Capture the cell that displays the provided text and extract its [X, Y] central coordinate. 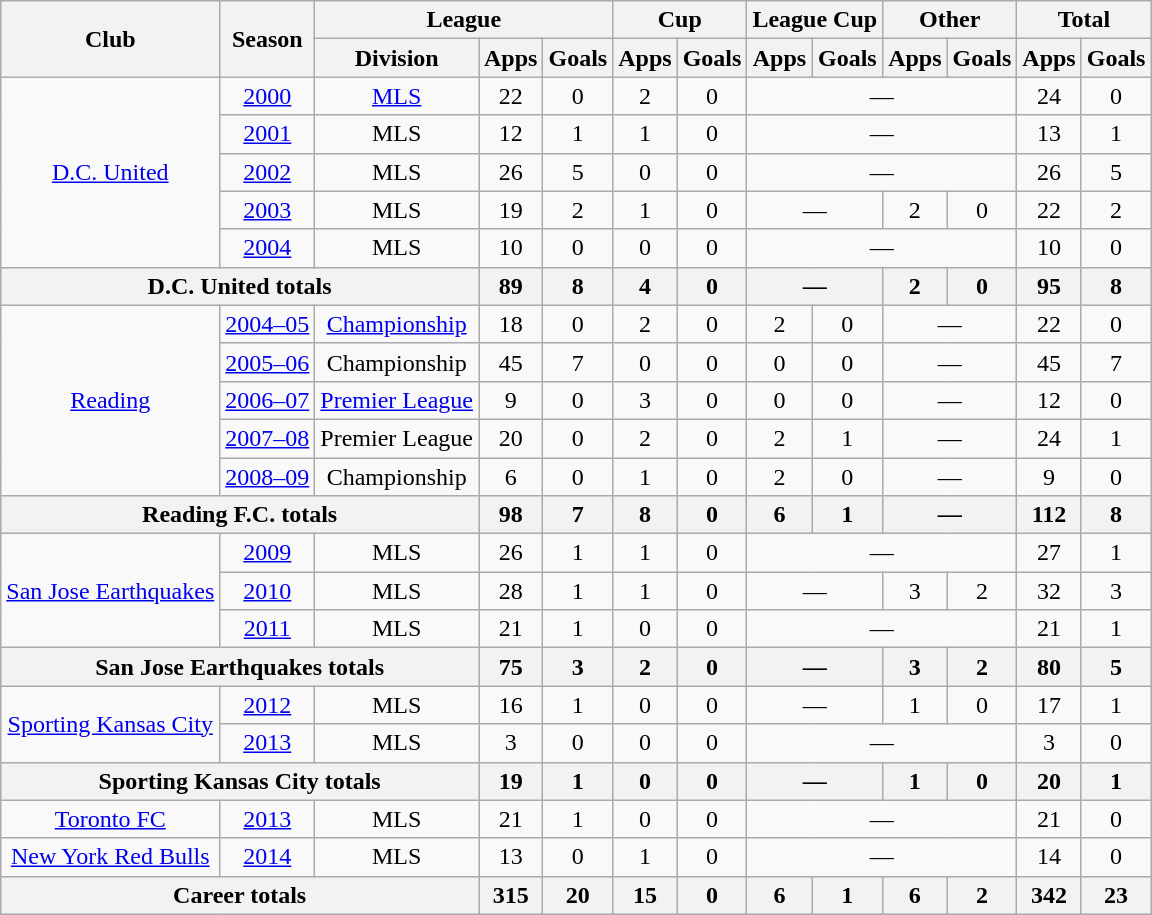
17 [1049, 705]
2014 [268, 857]
2010 [268, 591]
Reading F.C. totals [240, 515]
2006–07 [268, 400]
28 [510, 591]
2001 [268, 134]
Division [397, 58]
Club [110, 39]
D.C. United totals [240, 286]
2012 [268, 705]
San Jose Earthquakes totals [240, 667]
Total [1084, 20]
2000 [268, 96]
16 [510, 705]
2004–05 [268, 324]
18 [510, 324]
23 [1116, 895]
2009 [268, 553]
League Cup [815, 20]
112 [1049, 515]
342 [1049, 895]
32 [1049, 591]
2008–09 [268, 477]
2011 [268, 629]
80 [1049, 667]
2005–06 [268, 362]
Sporting Kansas City [110, 724]
2003 [268, 210]
4 [645, 286]
D.C. United [110, 172]
75 [510, 667]
15 [645, 895]
Cup [680, 20]
Season [268, 39]
2007–08 [268, 438]
San Jose Earthquakes [110, 591]
Reading [110, 400]
89 [510, 286]
Toronto FC [110, 819]
2002 [268, 172]
New York Red Bulls [110, 857]
27 [1049, 553]
Sporting Kansas City totals [240, 781]
95 [1049, 286]
14 [1049, 857]
Career totals [240, 895]
2004 [268, 248]
League [464, 20]
Other [950, 20]
315 [510, 895]
98 [510, 515]
